Find where the given text appears and provide that cell's center as [X, Y] coordinate. 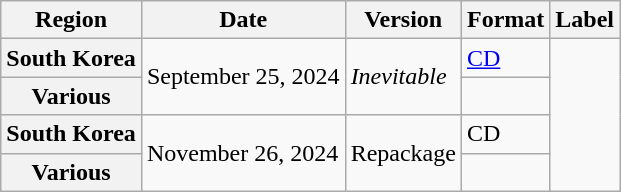
Label [585, 20]
Date [243, 20]
Version [403, 20]
Repackage [403, 153]
November 26, 2024 [243, 153]
Inevitable [403, 77]
Region [72, 20]
September 25, 2024 [243, 77]
Format [505, 20]
